Extract the [X, Y] coordinate from the center of the cell holding the provided text.  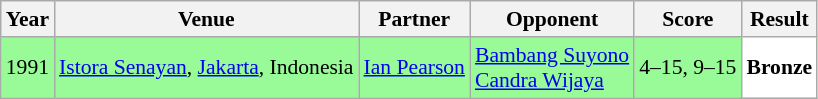
Istora Senayan, Jakarta, Indonesia [206, 68]
Bronze [779, 68]
4–15, 9–15 [688, 68]
Opponent [552, 19]
Venue [206, 19]
Result [779, 19]
Bambang Suyono Candra Wijaya [552, 68]
Ian Pearson [414, 68]
Score [688, 19]
Partner [414, 19]
1991 [28, 68]
Year [28, 19]
